Identify which cell holds the provided text, then report its [x, y] central coordinate. 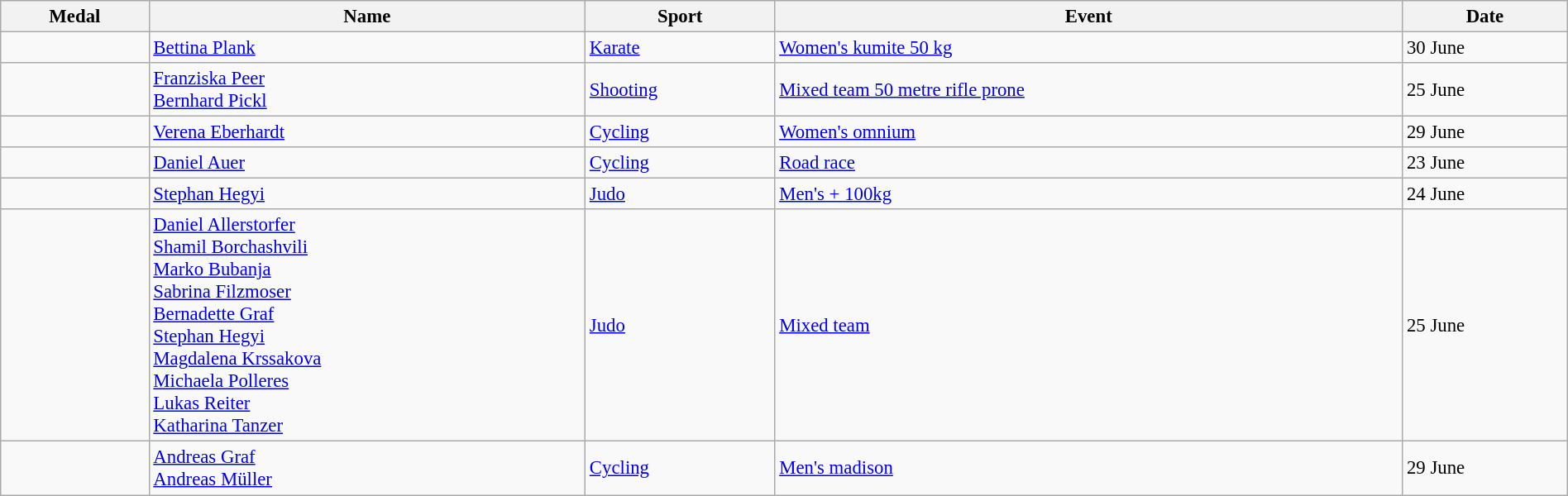
Medal [74, 17]
Women's omnium [1088, 132]
Road race [1088, 163]
Bettina Plank [367, 48]
24 June [1485, 194]
Date [1485, 17]
Shooting [680, 89]
Event [1088, 17]
Verena Eberhardt [367, 132]
Men's + 100kg [1088, 194]
Daniel Auer [367, 163]
Stephan Hegyi [367, 194]
Women's kumite 50 kg [1088, 48]
23 June [1485, 163]
Andreas GrafAndreas Müller [367, 468]
Sport [680, 17]
30 June [1485, 48]
Franziska PeerBernhard Pickl [367, 89]
Mixed team [1088, 326]
Mixed team 50 metre rifle prone [1088, 89]
Men's madison [1088, 468]
Karate [680, 48]
Name [367, 17]
